Search for the cell housing the specified text and yield its (X, Y) center coordinate. 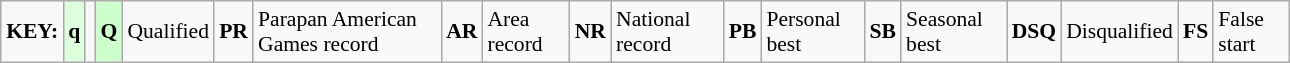
NR (590, 32)
Q (108, 32)
False start (1251, 32)
AR (462, 32)
Disqualified (1120, 32)
Seasonal best (954, 32)
Qualified (168, 32)
PR (234, 32)
National record (668, 32)
FS (1196, 32)
SB (884, 32)
KEY: (32, 32)
Parapan American Games record (347, 32)
Area record (526, 32)
DSQ (1034, 32)
PB (743, 32)
q (74, 32)
Personal best (812, 32)
